Search for the cell housing the specified text and yield its [X, Y] center coordinate. 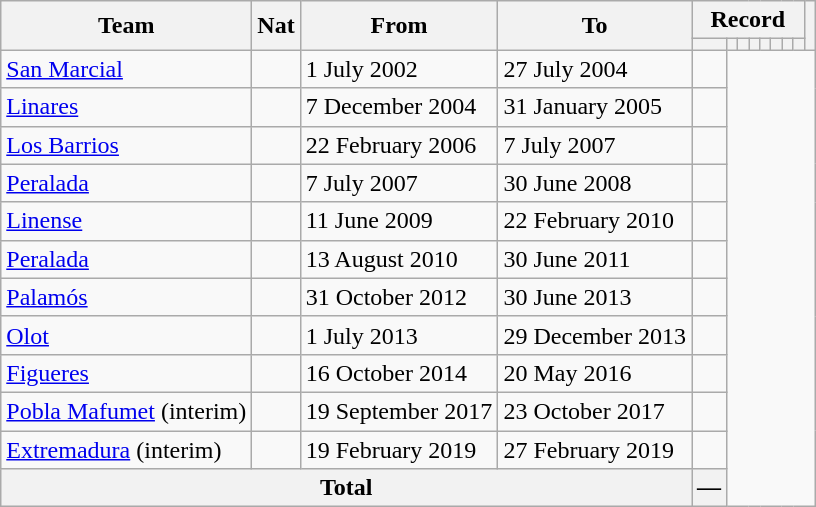
19 February 2019 [399, 449]
Record [748, 20]
29 December 2013 [595, 335]
1 July 2013 [399, 335]
31 January 2005 [595, 107]
Extremadura (interim) [126, 449]
To [595, 26]
30 June 2011 [595, 259]
Team [126, 26]
From [399, 26]
16 October 2014 [399, 373]
Total [346, 488]
Palamós [126, 297]
30 June 2008 [595, 183]
1 July 2002 [399, 69]
11 June 2009 [399, 221]
27 July 2004 [595, 69]
20 May 2016 [595, 373]
13 August 2010 [399, 259]
23 October 2017 [595, 411]
7 December 2004 [399, 107]
Olot [126, 335]
Los Barrios [126, 145]
— [710, 488]
19 September 2017 [399, 411]
Figueres [126, 373]
Linares [126, 107]
31 October 2012 [399, 297]
22 February 2010 [595, 221]
San Marcial [126, 69]
27 February 2019 [595, 449]
Linense [126, 221]
22 February 2006 [399, 145]
Nat [276, 26]
30 June 2013 [595, 297]
Pobla Mafumet (interim) [126, 411]
